For the text-containing cell, return its midpoint in (x, y) coordinate format. 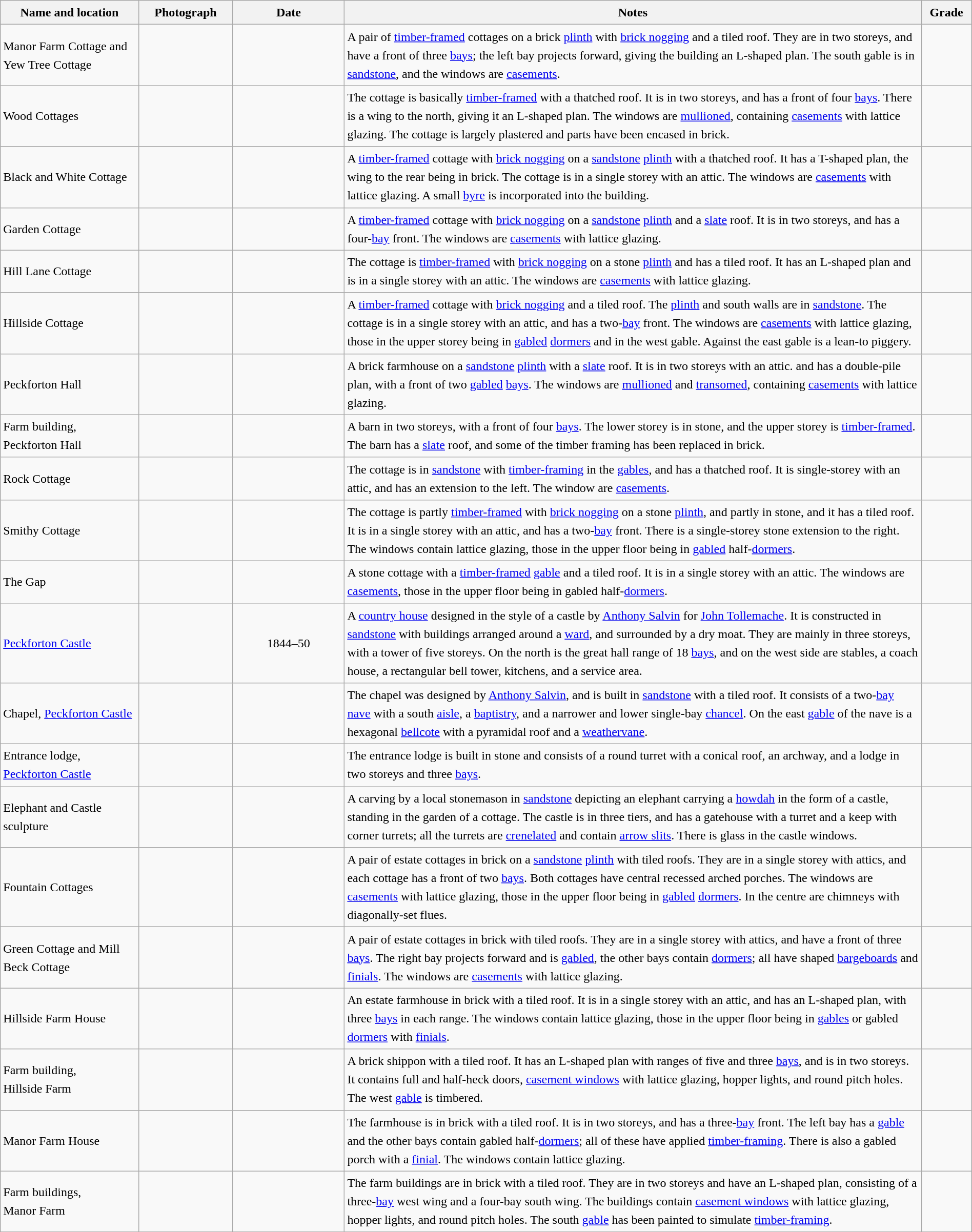
The Gap (70, 582)
Manor Farm House (70, 1141)
Peckforton Castle (70, 644)
Garden Cottage (70, 229)
Notes (633, 12)
Hillside Cottage (70, 323)
Hill Lane Cottage (70, 272)
Grade (946, 12)
Chapel, Peckforton Castle (70, 713)
Wood Cottages (70, 116)
Hillside Farm House (70, 1019)
Name and location (70, 12)
Peckforton Hall (70, 384)
Smithy Cottage (70, 530)
Elephant and Castle sculpture (70, 817)
Entrance lodge, Peckforton Castle (70, 766)
Black and White Cottage (70, 177)
Rock Cottage (70, 479)
Green Cottage and Mill Beck Cottage (70, 957)
Farm building,Hillside Farm (70, 1079)
Date (289, 12)
Farm buildings,Manor Farm (70, 1201)
Manor Farm Cottage and Yew Tree Cottage (70, 55)
The entrance lodge is built in stone and consists of a round turret with a conical roof, an archway, and a lodge in two storeys and three bays. (633, 766)
1844–50 (289, 644)
Photograph (186, 12)
Fountain Cottages (70, 888)
Farm building,Peckforton Hall (70, 436)
